Scan for the cell matching the given text and deliver its [x, y] coordinate at center. 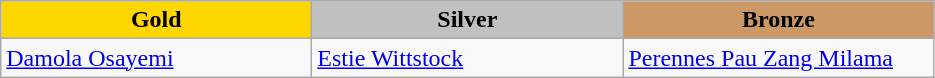
Perennes Pau Zang Milama [778, 58]
Gold [156, 20]
Damola Osayemi [156, 58]
Silver [468, 20]
Bronze [778, 20]
Estie Wittstock [468, 58]
